Return the (X, Y) coordinate for the center point of the cell that contains the specified text.  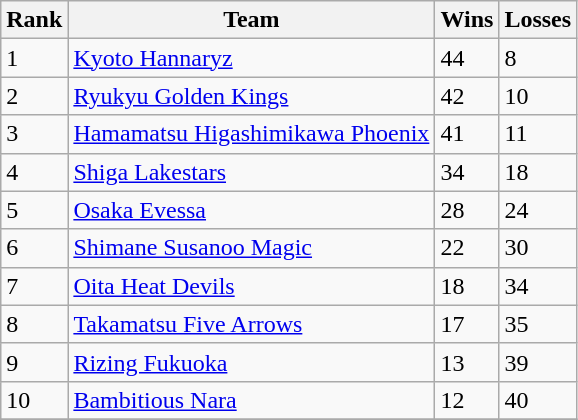
Wins (467, 20)
6 (34, 248)
30 (538, 248)
5 (34, 210)
7 (34, 286)
42 (467, 96)
12 (467, 400)
40 (538, 400)
24 (538, 210)
1 (34, 58)
41 (467, 134)
Ryukyu Golden Kings (252, 96)
17 (467, 324)
9 (34, 362)
22 (467, 248)
Rank (34, 20)
Oita Heat Devils (252, 286)
3 (34, 134)
Hamamatsu Higashimikawa Phoenix (252, 134)
Team (252, 20)
Shimane Susanoo Magic (252, 248)
Osaka Evessa (252, 210)
35 (538, 324)
4 (34, 172)
Shiga Lakestars (252, 172)
Rizing Fukuoka (252, 362)
13 (467, 362)
28 (467, 210)
Takamatsu Five Arrows (252, 324)
44 (467, 58)
39 (538, 362)
Bambitious Nara (252, 400)
2 (34, 96)
Losses (538, 20)
11 (538, 134)
Kyoto Hannaryz (252, 58)
